Return the [x, y] coordinate for the center point of the cell that contains the specified text.  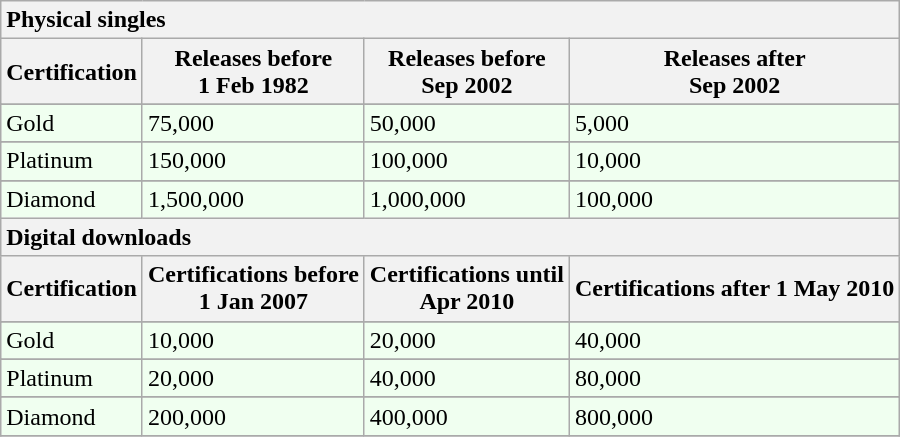
Releases before Sep 2002 [466, 72]
1,500,000 [253, 199]
Releases before 1 Feb 1982 [253, 72]
80,000 [734, 378]
Digital downloads [450, 237]
800,000 [734, 416]
50,000 [466, 123]
5,000 [734, 123]
Physical singles [450, 20]
1,000,000 [466, 199]
Certifications until Apr 2010 [466, 288]
Certifications before 1 Jan 2007 [253, 288]
Certifications after 1 May 2010 [734, 288]
400,000 [466, 416]
200,000 [253, 416]
75,000 [253, 123]
150,000 [253, 161]
Releases after Sep 2002 [734, 72]
